Output the (X, Y) coordinate of the center of the cell containing the given text.  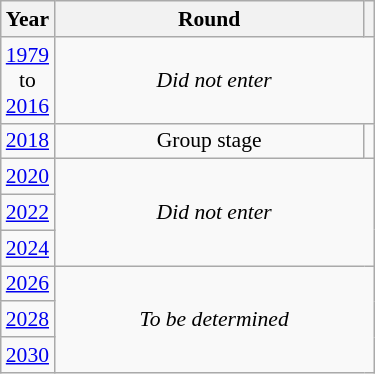
2030 (28, 355)
2022 (28, 213)
Group stage (209, 141)
2024 (28, 248)
To be determined (214, 320)
2020 (28, 177)
2018 (28, 141)
2026 (28, 284)
Year (28, 19)
1979to2016 (28, 80)
2028 (28, 320)
Round (209, 19)
